Capture the cell that displays the provided text and extract its [X, Y] central coordinate. 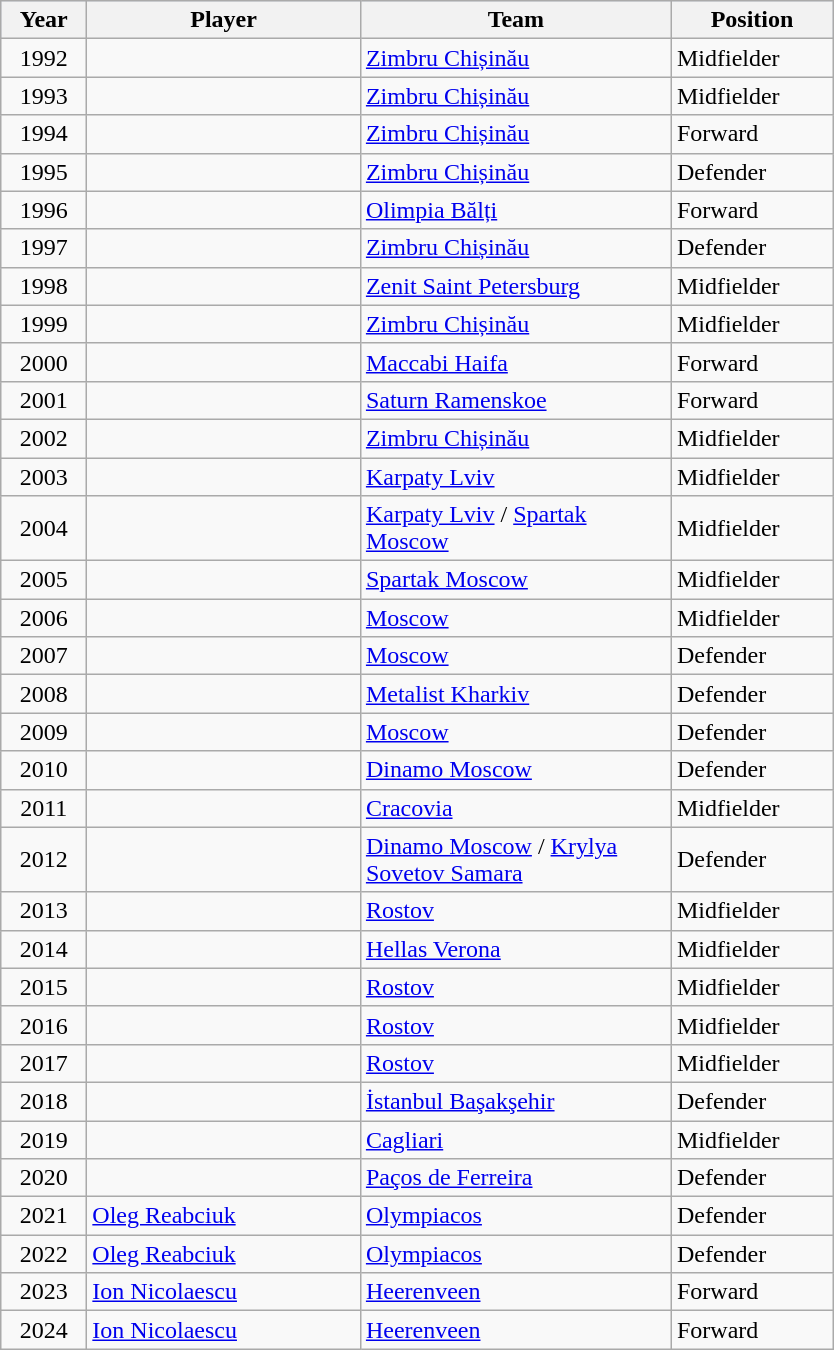
2023 [44, 1292]
Hellas Verona [516, 949]
Karpaty Lviv / Spartak Moscow [516, 528]
2010 [44, 770]
1999 [44, 324]
1992 [44, 58]
2002 [44, 438]
İstanbul Başakşehir [516, 1101]
2022 [44, 1254]
1997 [44, 248]
1996 [44, 210]
2012 [44, 860]
2005 [44, 580]
Paços de Ferreira [516, 1178]
2019 [44, 1139]
2021 [44, 1216]
Cracovia [516, 808]
Olimpia Bălți [516, 210]
2015 [44, 987]
Player [224, 20]
Karpaty Lviv [516, 477]
Year [44, 20]
Saturn Ramenskoe [516, 400]
2014 [44, 949]
2009 [44, 732]
Team [516, 20]
1998 [44, 286]
Dinamo Moscow / Krylya Sovetov Samara [516, 860]
Position [752, 20]
2007 [44, 656]
Metalist Kharkiv [516, 694]
Cagliari [516, 1139]
1993 [44, 96]
Maccabi Haifa [516, 362]
2024 [44, 1330]
Zenit Saint Petersburg [516, 286]
2004 [44, 528]
2011 [44, 808]
2008 [44, 694]
2018 [44, 1101]
2001 [44, 400]
Dinamo Moscow [516, 770]
Spartak Moscow [516, 580]
2020 [44, 1178]
2000 [44, 362]
1994 [44, 134]
2003 [44, 477]
2013 [44, 911]
2006 [44, 618]
1995 [44, 172]
2017 [44, 1063]
2016 [44, 1025]
